Detect which cell encompasses the target text, then output its (X, Y) center coordinate. 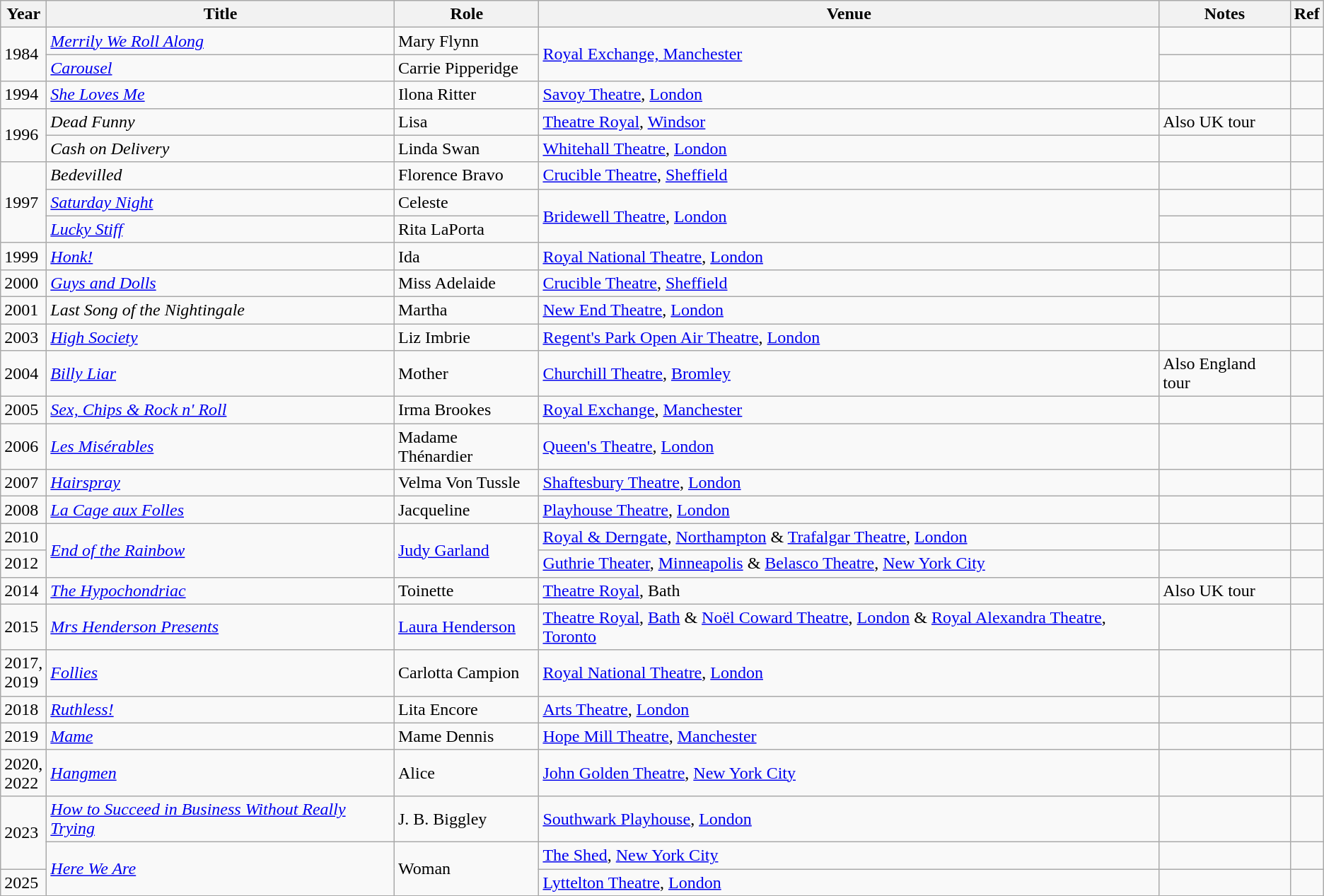
Jacqueline (466, 510)
Lyttelton Theatre, London (849, 882)
2003 (24, 337)
Here We Are (221, 868)
1996 (24, 135)
Laura Henderson (466, 627)
Mame Dennis (466, 736)
Alice (466, 772)
Mary Flynn (466, 41)
Playhouse Theatre, London (849, 510)
Judy Garland (466, 550)
Carlotta Campion (466, 673)
2005 (24, 410)
The Shed, New York City (849, 855)
Sex, Chips & Rock n' Roll (221, 410)
She Loves Me (221, 95)
Savoy Theatre, London (849, 95)
2014 (24, 590)
Florence Bravo (466, 175)
Hangmen (221, 772)
2017,2019 (24, 673)
Miss Adelaide (466, 283)
Also England tour (1225, 373)
Velma Von Tussle (466, 483)
Hope Mill Theatre, Manchester (849, 736)
Shaftesbury Theatre, London (849, 483)
Madame Thénardier (466, 447)
Regent's Park Open Air Theatre, London (849, 337)
Follies (221, 673)
Billy Liar (221, 373)
2012 (24, 564)
2023 (24, 832)
Role (466, 14)
Guys and Dolls (221, 283)
1984 (24, 54)
Bridewell Theatre, London (849, 216)
1994 (24, 95)
Queen's Theatre, London (849, 447)
Ilona Ritter (466, 95)
Honk! (221, 256)
Royal & Derngate, Northampton & Trafalgar Theatre, London (849, 537)
1999 (24, 256)
Southwark Playhouse, London (849, 819)
Theatre Royal, Bath (849, 590)
2020,2022 (24, 772)
Last Song of the Nightingale (221, 310)
2015 (24, 627)
2007 (24, 483)
Linda Swan (466, 149)
Title (221, 14)
The Hypochondriac (221, 590)
Mame (221, 736)
Irma Brookes (466, 410)
2000 (24, 283)
New End Theatre, London (849, 310)
Mrs Henderson Presents (221, 627)
Rita LaPorta (466, 229)
Arts Theatre, London (849, 709)
High Society (221, 337)
2001 (24, 310)
Carrie Pipperidge (466, 68)
Toinette (466, 590)
Notes (1225, 14)
Theatre Royal, Bath & Noël Coward Theatre, London & Royal Alexandra Theatre, Toronto (849, 627)
2025 (24, 882)
Whitehall Theatre, London (849, 149)
2018 (24, 709)
How to Succeed in Business Without Really Trying (221, 819)
Bedevilled (221, 175)
Mother (466, 373)
Celeste (466, 202)
2008 (24, 510)
Ida (466, 256)
J. B. Biggley (466, 819)
Cash on Delivery (221, 149)
John Golden Theatre, New York City (849, 772)
Churchill Theatre, Bromley (849, 373)
Theatre Royal, Windsor (849, 122)
2019 (24, 736)
2010 (24, 537)
Woman (466, 868)
Lisa (466, 122)
Dead Funny (221, 122)
Venue (849, 14)
2004 (24, 373)
Guthrie Theater, Minneapolis & Belasco Theatre, New York City (849, 564)
La Cage aux Folles (221, 510)
Lucky Stiff (221, 229)
Year (24, 14)
Hairspray (221, 483)
Martha (466, 310)
2006 (24, 447)
Ref (1307, 14)
Merrily We Roll Along (221, 41)
Saturday Night (221, 202)
Carousel (221, 68)
Lita Encore (466, 709)
1997 (24, 202)
Les Misérables (221, 447)
End of the Rainbow (221, 550)
Liz Imbrie (466, 337)
Ruthless! (221, 709)
